Provide the (x, y) coordinate of the cell's center where the given text is located.  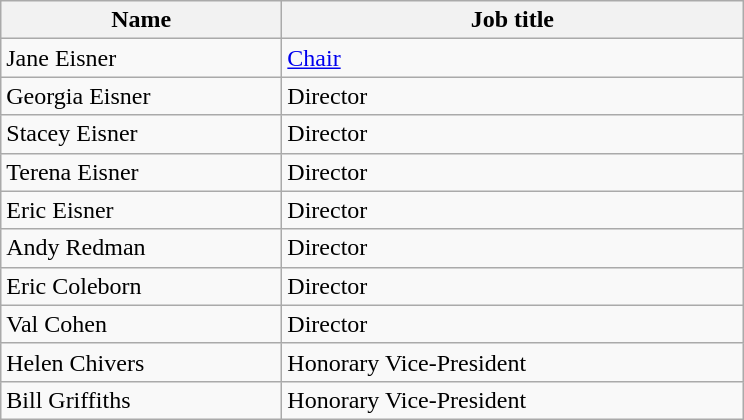
Bill Griffiths (142, 400)
Name (142, 20)
Eric Coleborn (142, 286)
Chair (512, 58)
Georgia Eisner (142, 96)
Andy Redman (142, 248)
Val Cohen (142, 324)
Terena Eisner (142, 172)
Jane Eisner (142, 58)
Job title (512, 20)
Stacey Eisner (142, 134)
Eric Eisner (142, 210)
Helen Chivers (142, 362)
